Return the [x, y] coordinate for the center point of the cell that contains the specified text.  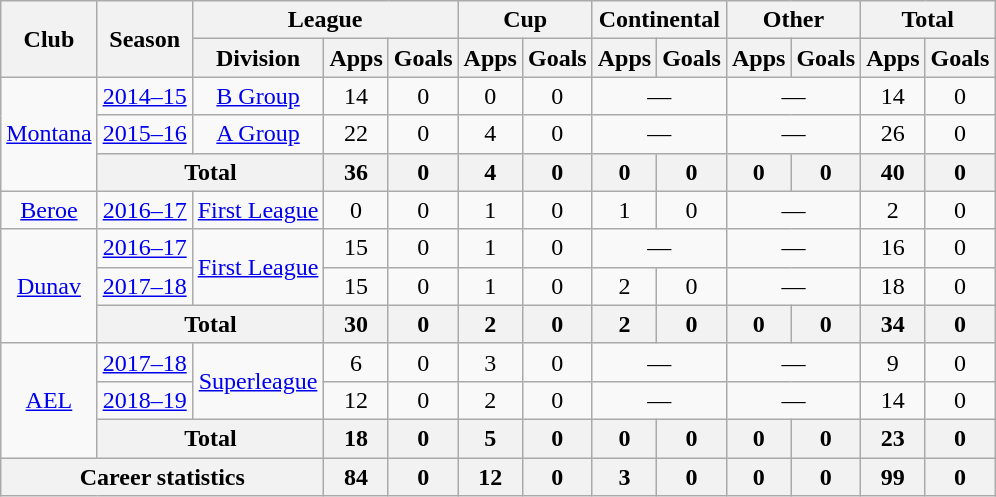
Club [49, 39]
Other [793, 20]
Montana [49, 134]
40 [893, 172]
6 [356, 362]
A Group [258, 134]
2018–19 [144, 400]
23 [893, 438]
Division [258, 58]
22 [356, 134]
League [325, 20]
Continental [659, 20]
36 [356, 172]
30 [356, 324]
9 [893, 362]
99 [893, 477]
Superleague [258, 381]
Dunav [49, 286]
Beroe [49, 210]
26 [893, 134]
AEL [49, 400]
2014–15 [144, 96]
5 [490, 438]
84 [356, 477]
B Group [258, 96]
2015–16 [144, 134]
Season [144, 39]
Cup [525, 20]
Career statistics [162, 477]
16 [893, 248]
34 [893, 324]
